Search for the cell housing the specified text and yield its [X, Y] center coordinate. 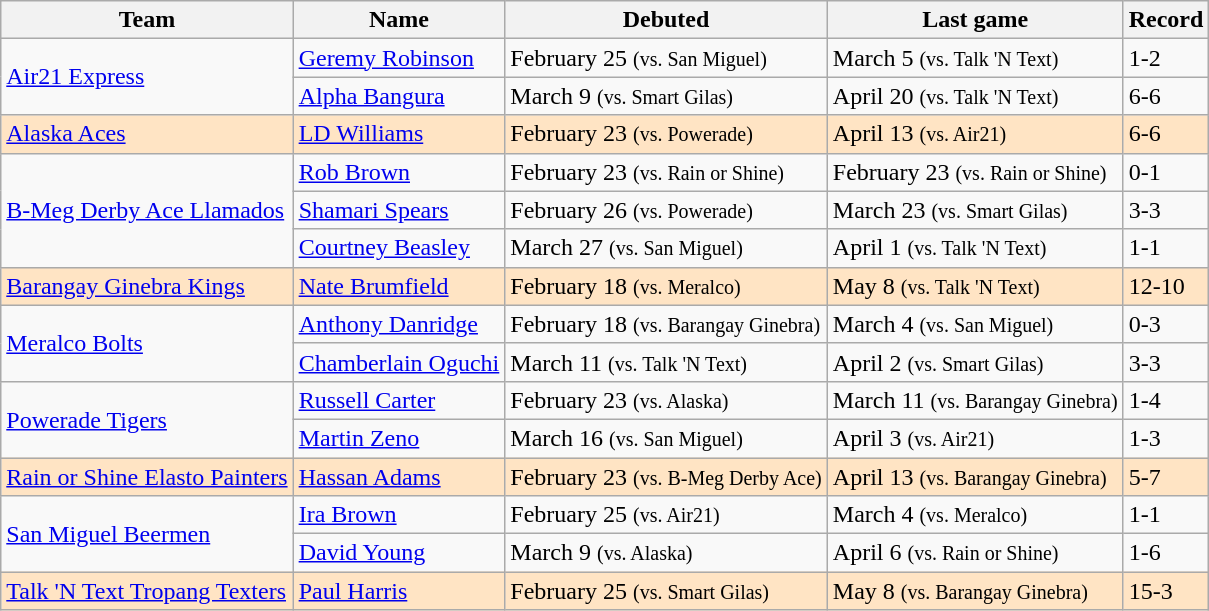
April 13 (vs. Barangay Ginebra) [975, 477]
San Miguel Beermen [147, 534]
Rob Brown [399, 172]
February 25 (vs. Smart Gilas) [666, 591]
Barangay Ginebra Kings [147, 286]
February 18 (vs. Meralco) [666, 286]
March 16 (vs. San Miguel) [666, 438]
1-2 [1166, 58]
May 8 (vs. Talk 'N Text) [975, 286]
0-3 [1166, 324]
Martin Zeno [399, 438]
March 9 (vs. Alaska) [666, 553]
Shamari Spears [399, 210]
April 6 (vs. Rain or Shine) [975, 553]
March 27 (vs. San Miguel) [666, 248]
Powerade Tigers [147, 419]
Name [399, 20]
March 4 (vs. San Miguel) [975, 324]
0-1 [1166, 172]
Paul Harris [399, 591]
February 26 (vs. Powerade) [666, 210]
March 4 (vs. Meralco) [975, 515]
Talk 'N Text Tropang Texters [147, 591]
Air21 Express [147, 77]
March 9 (vs. Smart Gilas) [666, 96]
March 11 (vs. Barangay Ginebra) [975, 400]
1-3 [1166, 438]
April 2 (vs. Smart Gilas) [975, 362]
Nate Brumfield [399, 286]
February 23 (vs. Powerade) [666, 134]
Alpha Bangura [399, 96]
February 23 (vs. B-Meg Derby Ace) [666, 477]
Last game [975, 20]
Alaska Aces [147, 134]
April 1 (vs. Talk 'N Text) [975, 248]
LD Williams [399, 134]
February 25 (vs. Air21) [666, 515]
12-10 [1166, 286]
Hassan Adams [399, 477]
Rain or Shine Elasto Painters [147, 477]
Chamberlain Oguchi [399, 362]
1-6 [1166, 553]
February 18 (vs. Barangay Ginebra) [666, 324]
March 5 (vs. Talk 'N Text) [975, 58]
Meralco Bolts [147, 343]
April 20 (vs. Talk 'N Text) [975, 96]
15-3 [1166, 591]
5-7 [1166, 477]
Courtney Beasley [399, 248]
1-4 [1166, 400]
March 23 (vs. Smart Gilas) [975, 210]
Russell Carter [399, 400]
Team [147, 20]
March 11 (vs. Talk 'N Text) [666, 362]
Anthony Danridge [399, 324]
Geremy Robinson [399, 58]
Record [1166, 20]
February 23 (vs. Alaska) [666, 400]
David Young [399, 553]
April 13 (vs. Air21) [975, 134]
Ira Brown [399, 515]
February 25 (vs. San Miguel) [666, 58]
April 3 (vs. Air21) [975, 438]
May 8 (vs. Barangay Ginebra) [975, 591]
B-Meg Derby Ace Llamados [147, 210]
Debuted [666, 20]
